Determine the [x, y] coordinate at the center of the cell enclosing the given text.  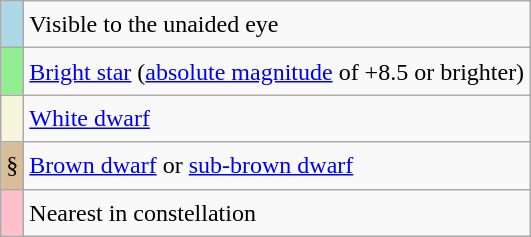
White dwarf [277, 118]
Nearest in constellation [277, 212]
Bright star (absolute magnitude of +8.5 or brighter) [277, 72]
Visible to the unaided eye [277, 24]
§ [12, 166]
Brown dwarf or sub-brown dwarf [277, 166]
